Determine the (X, Y) coordinate at the center of the cell enclosing the given text.  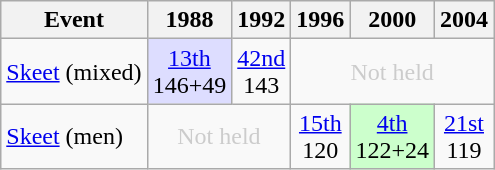
15th120 (320, 136)
2004 (464, 20)
4th122+24 (392, 136)
Skeet (mixed) (74, 72)
42nd143 (262, 72)
Event (74, 20)
1996 (320, 20)
2000 (392, 20)
21st119 (464, 136)
1992 (262, 20)
Skeet (men) (74, 136)
1988 (190, 20)
13th146+49 (190, 72)
